Search for the cell housing the specified text and yield its (x, y) center coordinate. 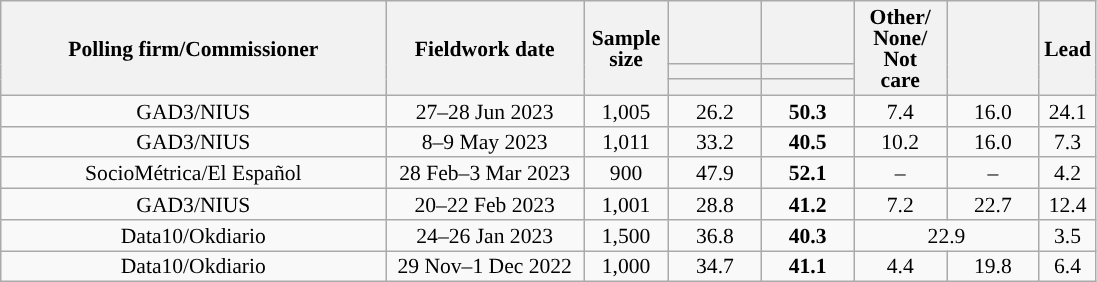
8–9 May 2023 (485, 142)
20–22 Feb 2023 (485, 204)
7.2 (900, 204)
27–28 Jun 2023 (485, 110)
4.4 (900, 266)
52.1 (808, 174)
33.2 (716, 142)
3.5 (1068, 236)
1,005 (626, 110)
22.9 (946, 236)
10.2 (900, 142)
47.9 (716, 174)
Lead (1068, 48)
SocioMétrica/El Español (194, 174)
40.5 (808, 142)
Polling firm/Commissioner (194, 48)
41.2 (808, 204)
41.1 (808, 266)
6.4 (1068, 266)
Fieldwork date (485, 48)
24.1 (1068, 110)
1,000 (626, 266)
50.3 (808, 110)
1,011 (626, 142)
19.8 (992, 266)
36.8 (716, 236)
40.3 (808, 236)
12.4 (1068, 204)
28.8 (716, 204)
7.4 (900, 110)
900 (626, 174)
28 Feb–3 Mar 2023 (485, 174)
29 Nov–1 Dec 2022 (485, 266)
Other/None/Notcare (900, 48)
26.2 (716, 110)
1,500 (626, 236)
4.2 (1068, 174)
1,001 (626, 204)
22.7 (992, 204)
7.3 (1068, 142)
Sample size (626, 48)
24–26 Jan 2023 (485, 236)
34.7 (716, 266)
